Determine the (x, y) coordinate at the center of the cell enclosing the given text.  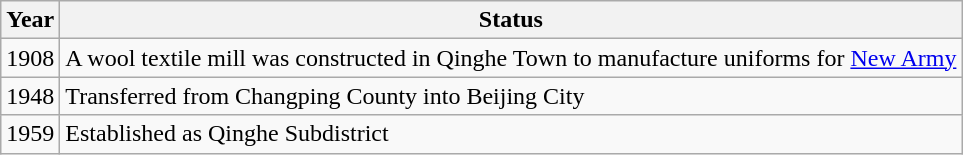
Status (511, 20)
Year (30, 20)
Transferred from Changping County into Beijing City (511, 96)
1959 (30, 134)
Established as Qinghe Subdistrict (511, 134)
1908 (30, 58)
A wool textile mill was constructed in Qinghe Town to manufacture uniforms for New Army (511, 58)
1948 (30, 96)
